Pinpoint the cell where the given text exists, returning its (X, Y) midpoint coordinate. 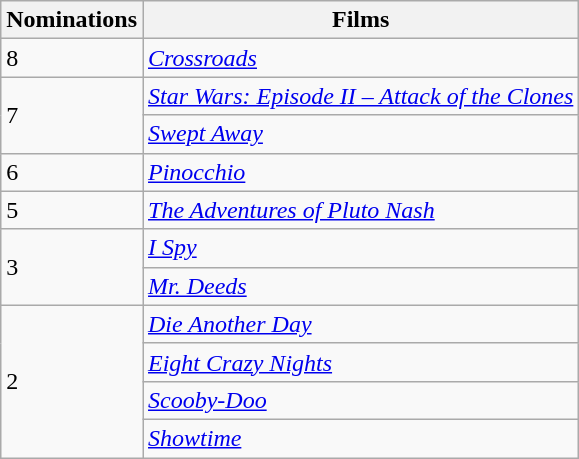
Pinocchio (360, 172)
Eight Crazy Nights (360, 362)
Nominations (72, 20)
3 (72, 267)
Swept Away (360, 134)
Films (360, 20)
Mr. Deeds (360, 286)
Crossroads (360, 58)
6 (72, 172)
8 (72, 58)
The Adventures of Pluto Nash (360, 210)
Scooby-Doo (360, 400)
Die Another Day (360, 324)
I Spy (360, 248)
Showtime (360, 438)
7 (72, 115)
2 (72, 381)
Star Wars: Episode II – Attack of the Clones (360, 96)
5 (72, 210)
